Determine the (x, y) coordinate at the center of the cell enclosing the given text.  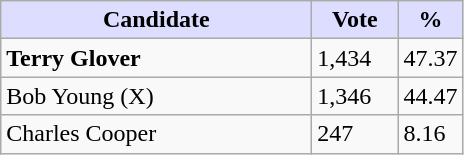
44.47 (430, 96)
Bob Young (X) (156, 96)
Vote (355, 20)
Charles Cooper (156, 134)
% (430, 20)
1,346 (355, 96)
247 (355, 134)
47.37 (430, 58)
1,434 (355, 58)
Terry Glover (156, 58)
8.16 (430, 134)
Candidate (156, 20)
